Output the (x, y) coordinate of the center of the cell containing the given text.  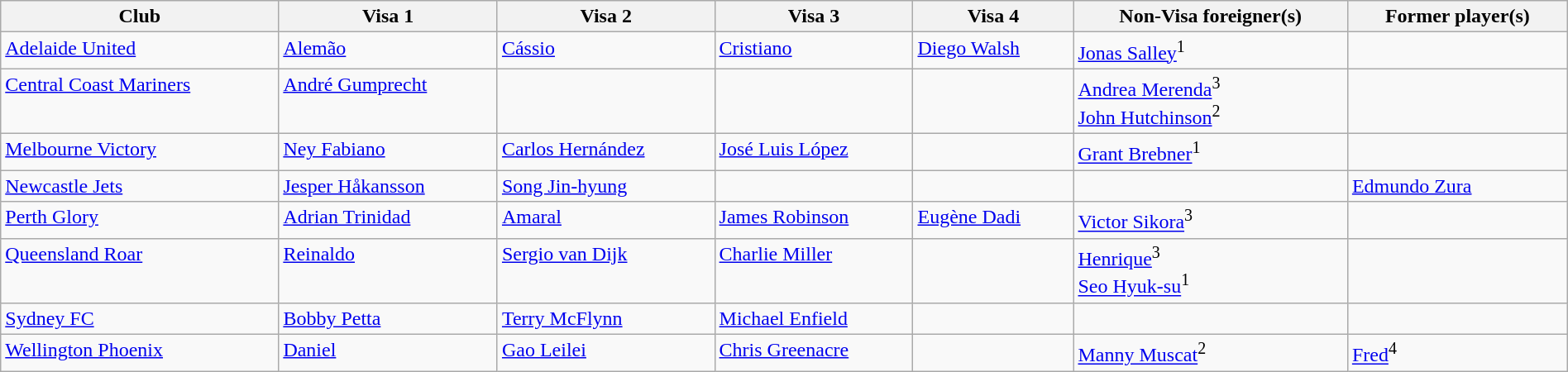
Eugène Dadi (993, 220)
Song Jin-hyung (605, 186)
Bobby Petta (389, 319)
Gao Leilei (605, 354)
Queensland Roar (140, 271)
Andrea Merenda3 John Hutchinson2 (1211, 101)
Central Coast Mariners (140, 101)
Michael Enfield (814, 319)
Charlie Miller (814, 271)
Ney Fabiano (389, 152)
Jonas Salley1 (1211, 51)
Edmundo Zura (1457, 186)
Terry McFlynn (605, 319)
Henrique3 Seo Hyuk-su1 (1211, 271)
Visa 1 (389, 17)
Chris Greenacre (814, 354)
James Robinson (814, 220)
Diego Walsh (993, 51)
Former player(s) (1457, 17)
Newcastle Jets (140, 186)
José Luis López (814, 152)
Non-Visa foreigner(s) (1211, 17)
Sergio van Dijk (605, 271)
Visa 4 (993, 17)
Visa 3 (814, 17)
Cássio (605, 51)
Jesper Håkansson (389, 186)
Carlos Hernández (605, 152)
André Gumprecht (389, 101)
Perth Glory (140, 220)
Adelaide United (140, 51)
Manny Muscat2 (1211, 354)
Visa 2 (605, 17)
Adrian Trinidad (389, 220)
Daniel (389, 354)
Club (140, 17)
Melbourne Victory (140, 152)
Wellington Phoenix (140, 354)
Grant Brebner1 (1211, 152)
Fred4 (1457, 354)
Victor Sikora3 (1211, 220)
Sydney FC (140, 319)
Amaral (605, 220)
Alemão (389, 51)
Reinaldo (389, 271)
Cristiano (814, 51)
